Find where the given text appears and provide that cell's center as (x, y) coordinate. 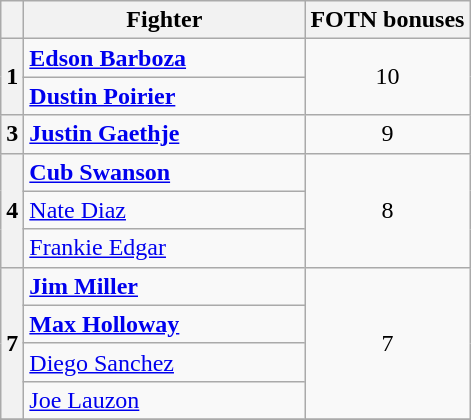
Diego Sanchez (164, 362)
4 (12, 210)
10 (388, 77)
Frankie Edgar (164, 248)
Dustin Poirier (164, 96)
FOTN bonuses (388, 20)
Fighter (164, 20)
Justin Gaethje (164, 134)
1 (12, 77)
3 (12, 134)
8 (388, 210)
9 (388, 134)
Edson Barboza (164, 58)
Max Holloway (164, 324)
Jim Miller (164, 286)
Cub Swanson (164, 172)
Nate Diaz (164, 210)
Joe Lauzon (164, 400)
